Return the [X, Y] coordinate for the center point of the cell that contains the specified text.  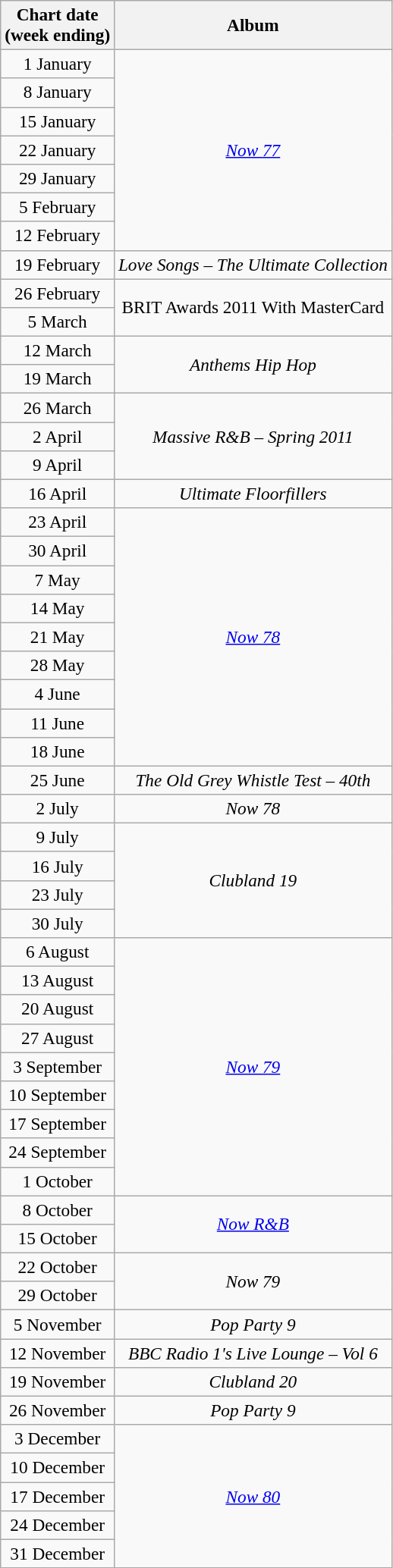
24 December [58, 1525]
Now 80 [253, 1497]
6 August [58, 952]
8 October [58, 1209]
15 October [58, 1238]
15 January [58, 121]
28 May [58, 665]
30 April [58, 550]
9 April [58, 465]
16 April [58, 494]
Anthems Hip Hop [253, 365]
26 March [58, 407]
23 April [58, 522]
3 September [58, 1066]
13 August [58, 980]
3 December [58, 1439]
22 October [58, 1267]
11 June [58, 723]
5 February [58, 207]
5 November [58, 1324]
25 June [58, 780]
12 March [58, 350]
20 August [58, 1009]
17 December [58, 1496]
17 September [58, 1124]
16 July [58, 866]
10 December [58, 1467]
9 July [58, 837]
14 May [58, 608]
1 October [58, 1181]
Clubland 20 [253, 1381]
Album [253, 24]
Now R&B [253, 1224]
23 July [58, 895]
5 March [58, 321]
27 August [58, 1038]
Massive R&B – Spring 2011 [253, 435]
19 March [58, 379]
12 November [58, 1353]
29 January [58, 178]
2 July [58, 808]
Chart date(week ending) [58, 24]
7 May [58, 579]
22 January [58, 149]
Clubland 19 [253, 880]
Love Songs – The Ultimate Collection [253, 265]
10 September [58, 1095]
8 January [58, 93]
1 January [58, 64]
26 February [58, 293]
Ultimate Floorfillers [253, 494]
BRIT Awards 2011 With MasterCard [253, 307]
Now 77 [253, 149]
The Old Grey Whistle Test – 40th [253, 780]
2 April [58, 436]
31 December [58, 1554]
21 May [58, 637]
29 October [58, 1296]
18 June [58, 751]
24 September [58, 1152]
30 July [58, 923]
19 February [58, 265]
12 February [58, 236]
19 November [58, 1381]
4 June [58, 694]
BBC Radio 1's Live Lounge – Vol 6 [253, 1353]
26 November [58, 1410]
